For the text-containing cell, return its midpoint in (x, y) coordinate format. 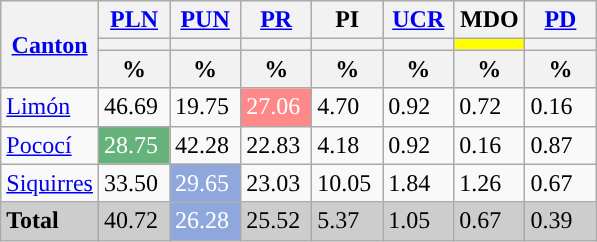
46.69 (134, 107)
0.87 (560, 145)
10.05 (348, 183)
PI (348, 20)
42.28 (206, 145)
26.28 (206, 221)
19.75 (206, 107)
27.06 (276, 107)
0.72 (490, 107)
23.03 (276, 183)
33.50 (134, 183)
25.52 (276, 221)
40.72 (134, 221)
PD (560, 20)
28.75 (134, 145)
4.70 (348, 107)
5.37 (348, 221)
PLN (134, 20)
Pococí (50, 145)
22.83 (276, 145)
29.65 (206, 183)
PR (276, 20)
MDO (490, 20)
Total (50, 221)
Siquirres (50, 183)
PUN (206, 20)
0.39 (560, 221)
4.18 (348, 145)
UCR (418, 20)
1.84 (418, 183)
Canton (50, 44)
1.05 (418, 221)
1.26 (490, 183)
Limón (50, 107)
